Output the (X, Y) coordinate of the center of the cell containing the given text.  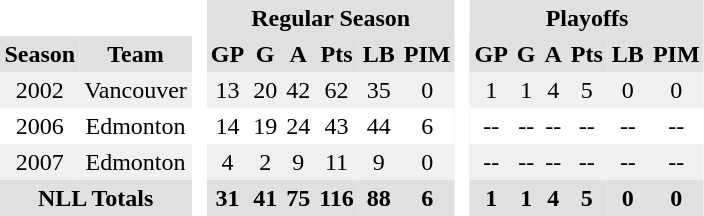
NLL Totals (96, 198)
35 (378, 90)
2002 (40, 90)
24 (298, 126)
11 (337, 162)
2 (266, 162)
44 (378, 126)
Playoffs (587, 18)
75 (298, 198)
Regular Season (330, 18)
2006 (40, 126)
19 (266, 126)
43 (337, 126)
Vancouver (136, 90)
41 (266, 198)
14 (227, 126)
2007 (40, 162)
62 (337, 90)
116 (337, 198)
88 (378, 198)
Season (40, 54)
13 (227, 90)
Team (136, 54)
42 (298, 90)
20 (266, 90)
31 (227, 198)
